Capture the cell that displays the provided text and extract its [x, y] central coordinate. 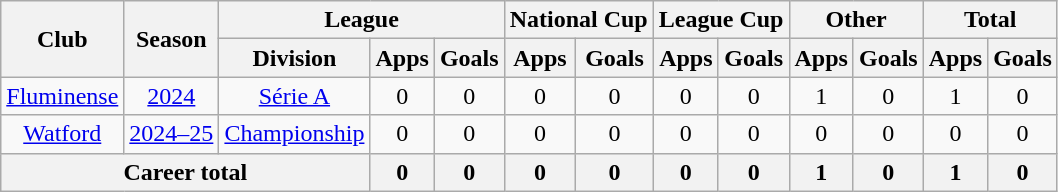
Série A [294, 96]
Club [62, 39]
Other [856, 20]
Total [990, 20]
League Cup [721, 20]
Division [294, 58]
2024–25 [172, 134]
League [362, 20]
National Cup [578, 20]
Championship [294, 134]
Watford [62, 134]
Fluminense [62, 96]
2024 [172, 96]
Career total [186, 172]
Season [172, 39]
